From the cell containing the given text, extract its center point as [X, Y] coordinate. 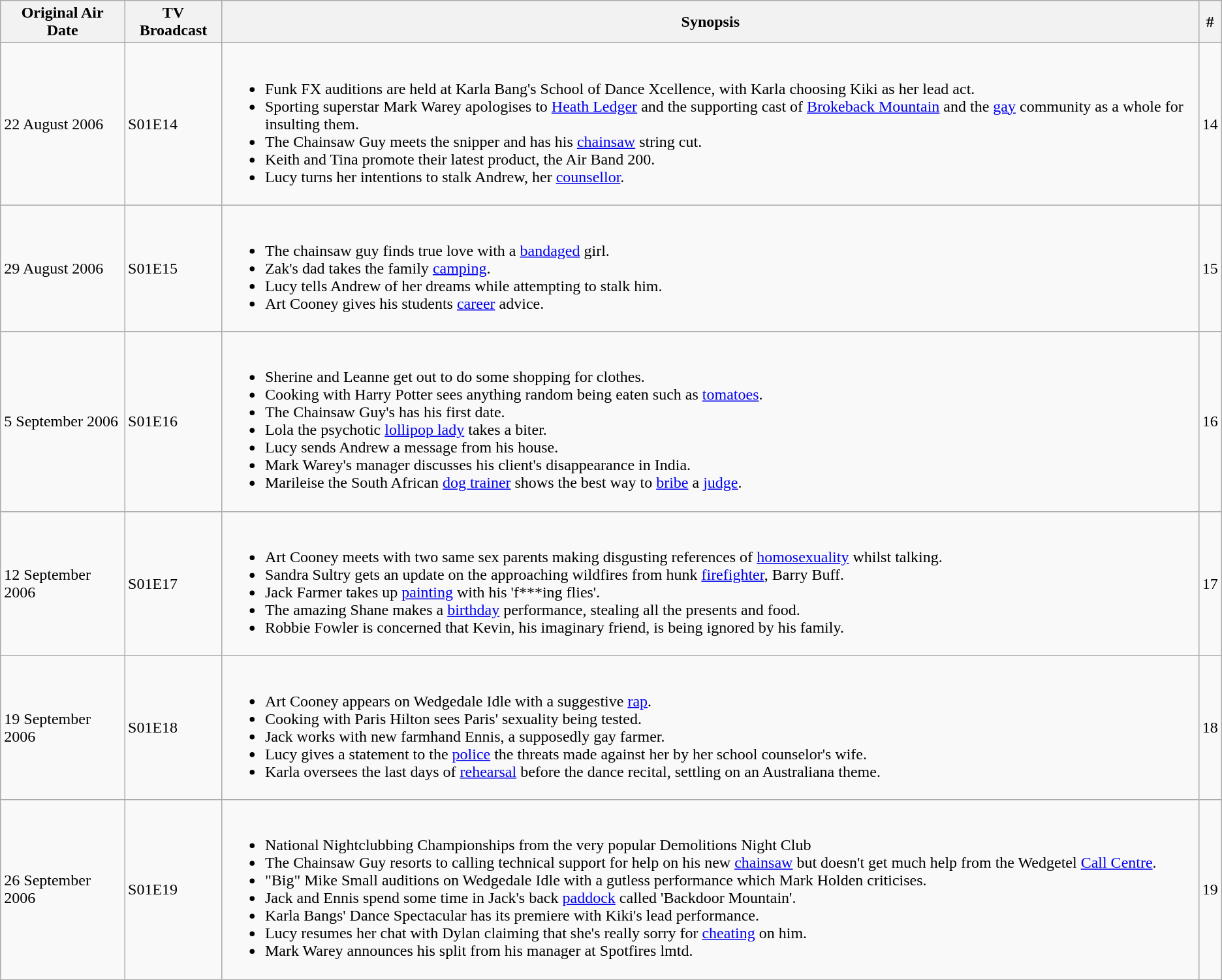
16 [1210, 422]
29 August 2006 [63, 268]
S01E19 [174, 889]
26 September 2006 [63, 889]
19 September 2006 [63, 727]
S01E14 [174, 124]
5 September 2006 [63, 422]
# [1210, 22]
17 [1210, 584]
12 September 2006 [63, 584]
S01E18 [174, 727]
22 August 2006 [63, 124]
TV Broadcast [174, 22]
S01E15 [174, 268]
Original Air Date [63, 22]
18 [1210, 727]
15 [1210, 268]
Synopsis [710, 22]
19 [1210, 889]
S01E17 [174, 584]
S01E16 [174, 422]
14 [1210, 124]
